Provide the [x, y] coordinate of the cell's center where the given text is located.  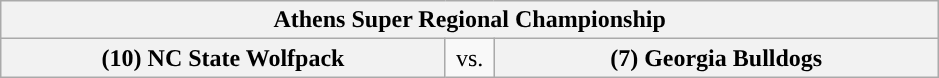
Athens Super Regional Championship [470, 20]
(7) Georgia Bulldogs [716, 58]
vs. [470, 58]
(10) NC State Wolfpack [224, 58]
